Provide the (x, y) coordinate of the cell's center where the given text is located.  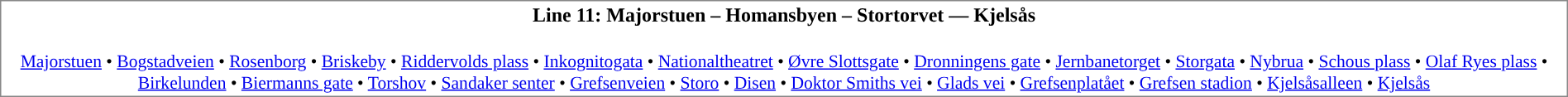
Line 11: Majorstuen – Homansbyen – Stortorvet — Kjelsås (784, 15)
